For the text-containing cell, return its midpoint in [X, Y] coordinate format. 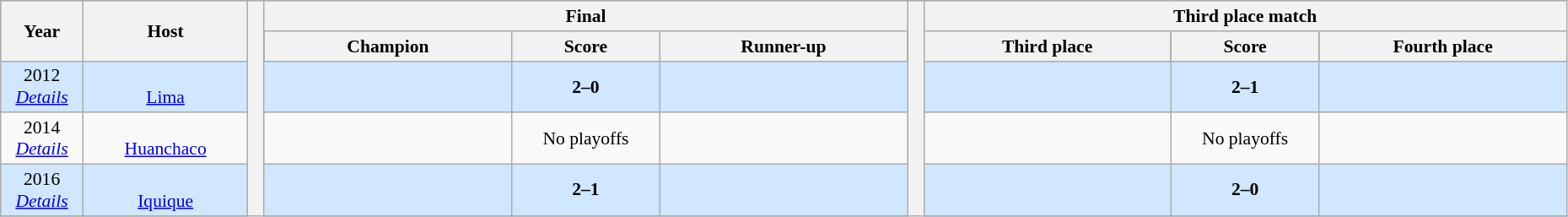
Champion [388, 46]
Lima [165, 86]
Final [585, 16]
Runner-up [783, 46]
Fourth place [1442, 46]
2016Details [42, 191]
Iquique [165, 191]
2012Details [42, 86]
Year [42, 30]
Huanchaco [165, 138]
Host [165, 30]
Third place [1048, 46]
2014Details [42, 138]
Third place match [1245, 16]
